Locate the cell with the specified text and output its (X, Y) center coordinate. 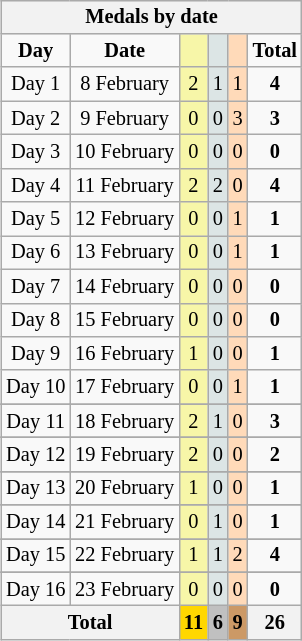
Date (124, 51)
8 February (124, 84)
Medals by date (152, 17)
Day 7 (36, 286)
Day (36, 51)
Day 9 (36, 354)
11 (194, 623)
17 February (124, 387)
Day 8 (36, 320)
Day 3 (36, 152)
13 February (124, 253)
14 February (124, 286)
9 February (124, 118)
26 (275, 623)
Day 15 (36, 556)
Day 6 (36, 253)
Day 4 (36, 185)
Day 14 (36, 522)
Day 2 (36, 118)
18 February (124, 421)
Day 5 (36, 219)
6 (218, 623)
9 (238, 623)
19 February (124, 455)
Day 16 (36, 589)
20 February (124, 488)
Day 11 (36, 421)
16 February (124, 354)
Day 12 (36, 455)
Day 13 (36, 488)
10 February (124, 152)
15 February (124, 320)
12 February (124, 219)
Day 10 (36, 387)
Day 1 (36, 84)
21 February (124, 522)
11 February (124, 185)
22 February (124, 556)
23 February (124, 589)
